Pinpoint the cell where the given text exists, returning its (x, y) midpoint coordinate. 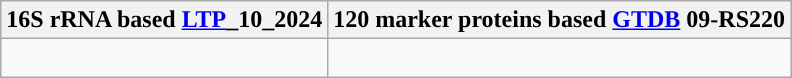
16S rRNA based LTP_10_2024 (164, 20)
120 marker proteins based GTDB 09-RS220 (560, 20)
